Pinpoint the cell where the given text exists, returning its [X, Y] midpoint coordinate. 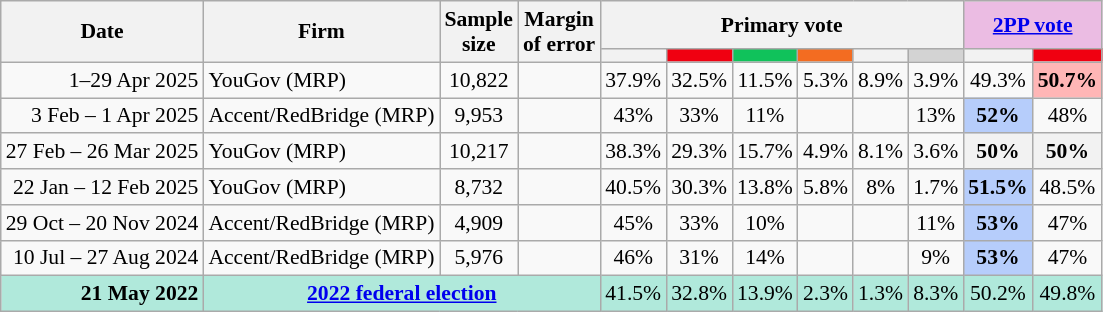
4,909 [479, 223]
2PP vote [1032, 25]
21 May 2022 [102, 294]
49.8% [1068, 294]
15.7% [765, 152]
9,953 [479, 116]
43% [633, 116]
11.5% [765, 80]
45% [633, 223]
3.9% [936, 80]
4.9% [826, 152]
51.5% [998, 187]
13% [936, 116]
32.8% [699, 294]
14% [765, 258]
13.8% [765, 187]
29 Oct – 20 Nov 2024 [102, 223]
Marginof error [559, 32]
32.5% [699, 80]
46% [633, 258]
31% [699, 258]
38.3% [633, 152]
8,732 [479, 187]
Samplesize [479, 32]
10 Jul – 27 Aug 2024 [102, 258]
Date [102, 32]
49.3% [998, 80]
1–29 Apr 2025 [102, 80]
8.3% [936, 294]
Firm [321, 32]
37.9% [633, 80]
1.7% [936, 187]
5.8% [826, 187]
48.5% [1068, 187]
3 Feb – 1 Apr 2025 [102, 116]
Primary vote [782, 25]
5.3% [826, 80]
50.7% [1068, 80]
27 Feb – 26 Mar 2025 [102, 152]
52% [998, 116]
10,822 [479, 80]
8.9% [880, 80]
10% [765, 223]
9% [936, 258]
30.3% [699, 187]
48% [1068, 116]
5,976 [479, 258]
1.3% [880, 294]
41.5% [633, 294]
29.3% [699, 152]
2022 federal election [402, 294]
2.3% [826, 294]
10,217 [479, 152]
3.6% [936, 152]
22 Jan – 12 Feb 2025 [102, 187]
40.5% [633, 187]
8.1% [880, 152]
13.9% [765, 294]
8% [880, 187]
50.2% [998, 294]
